Locate the cell with the specified text and output its (x, y) center coordinate. 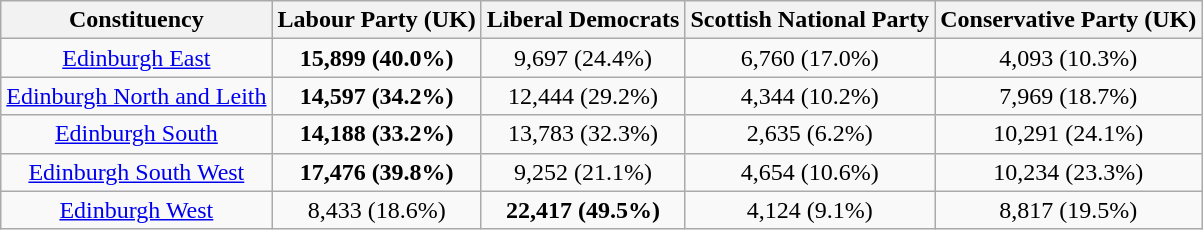
2,635 (6.2%) (810, 134)
10,234 (23.3%) (1068, 172)
17,476 (39.8%) (376, 172)
6,760 (17.0%) (810, 58)
22,417 (49.5%) (583, 210)
9,252 (21.1%) (583, 172)
12,444 (29.2%) (583, 96)
4,093 (10.3%) (1068, 58)
Conservative Party (UK) (1068, 20)
8,817 (19.5%) (1068, 210)
7,969 (18.7%) (1068, 96)
13,783 (32.3%) (583, 134)
Labour Party (UK) (376, 20)
4,124 (9.1%) (810, 210)
15,899 (40.0%) (376, 58)
Edinburgh North and Leith (136, 96)
9,697 (24.4%) (583, 58)
Liberal Democrats (583, 20)
14,597 (34.2%) (376, 96)
Edinburgh East (136, 58)
14,188 (33.2%) (376, 134)
10,291 (24.1%) (1068, 134)
4,344 (10.2%) (810, 96)
Scottish National Party (810, 20)
Edinburgh South (136, 134)
Constituency (136, 20)
4,654 (10.6%) (810, 172)
Edinburgh West (136, 210)
Edinburgh South West (136, 172)
8,433 (18.6%) (376, 210)
